Detect which cell encompasses the target text, then output its [x, y] center coordinate. 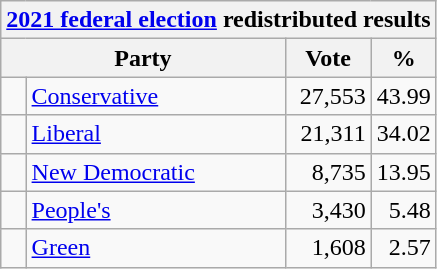
Liberal [156, 134]
5.48 [404, 210]
% [404, 58]
2021 federal election redistributed results [218, 20]
1,608 [328, 248]
2.57 [404, 248]
43.99 [404, 96]
8,735 [328, 172]
13.95 [404, 172]
People's [156, 210]
New Democratic [156, 172]
Party [143, 58]
Conservative [156, 96]
34.02 [404, 134]
Vote [328, 58]
21,311 [328, 134]
3,430 [328, 210]
27,553 [328, 96]
Green [156, 248]
